For the text-containing cell, return its midpoint in (X, Y) coordinate format. 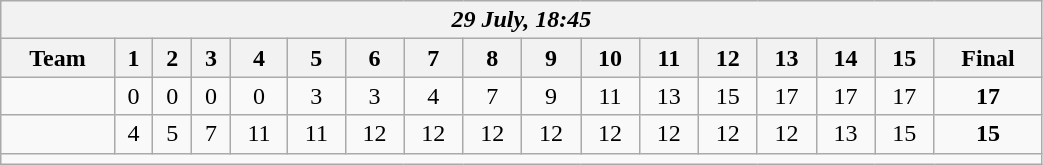
2 (172, 58)
29 July, 18:45 (522, 20)
6 (374, 58)
14 (846, 58)
1 (134, 58)
Final (988, 58)
10 (610, 58)
Team (58, 58)
8 (492, 58)
